Return the [x, y] coordinate for the center point of the cell that contains the specified text.  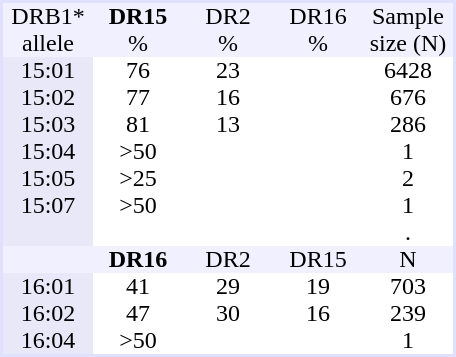
15:04 [48, 152]
239 [408, 314]
13 [228, 124]
16:02 [48, 314]
N [408, 260]
15:02 [48, 98]
15:05 [48, 178]
15:07 [48, 206]
41 [138, 286]
703 [408, 286]
6428 [408, 70]
. [408, 232]
19 [318, 286]
Sample [408, 16]
76 [138, 70]
676 [408, 98]
23 [228, 70]
30 [228, 314]
16:04 [48, 340]
DRB1* [48, 16]
47 [138, 314]
15:03 [48, 124]
allele [48, 44]
>25 [138, 178]
16:01 [48, 286]
2 [408, 178]
81 [138, 124]
286 [408, 124]
size (N) [408, 44]
29 [228, 286]
15:01 [48, 70]
77 [138, 98]
